For the text-containing cell, return its midpoint in [x, y] coordinate format. 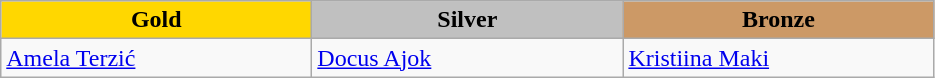
Gold [156, 20]
Silver [468, 20]
Docus Ajok [468, 58]
Kristiina Maki [778, 58]
Amela Terzić [156, 58]
Bronze [778, 20]
